Detect which cell encompasses the target text, then output its (X, Y) center coordinate. 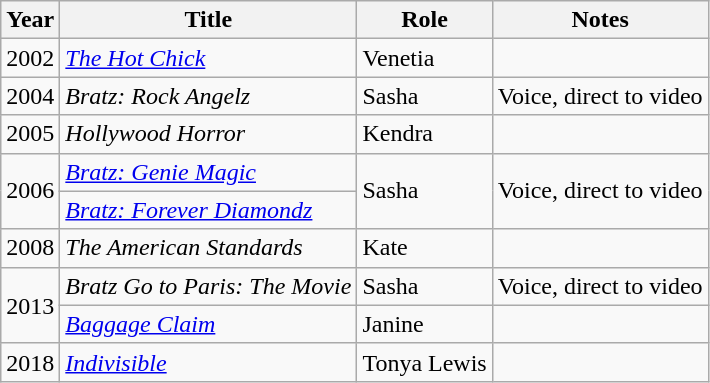
The American Standards (208, 248)
Role (424, 20)
Indivisible (208, 362)
Baggage Claim (208, 324)
Year (30, 20)
2018 (30, 362)
Bratz: Forever Diamondz (208, 210)
The Hot Chick (208, 58)
Title (208, 20)
Kate (424, 248)
2008 (30, 248)
Venetia (424, 58)
2006 (30, 191)
Bratz: Rock Angelz (208, 96)
2004 (30, 96)
2005 (30, 134)
2002 (30, 58)
Notes (600, 20)
Bratz Go to Paris: The Movie (208, 286)
Bratz: Genie Magic (208, 172)
2013 (30, 305)
Tonya Lewis (424, 362)
Hollywood Horror (208, 134)
Kendra (424, 134)
Janine (424, 324)
